Determine the (x, y) coordinate at the center of the cell enclosing the given text.  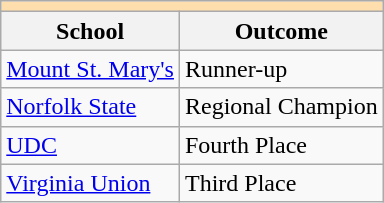
Regional Champion (281, 107)
Third Place (281, 183)
Runner-up (281, 69)
Norfolk State (90, 107)
Virginia Union (90, 183)
School (90, 31)
UDC (90, 145)
Outcome (281, 31)
Mount St. Mary's (90, 69)
Fourth Place (281, 145)
